Capture the cell that displays the provided text and extract its [X, Y] central coordinate. 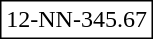
12-NN-345.67 [77, 20]
